Provide the (X, Y) coordinate of the cell's center where the given text is located.  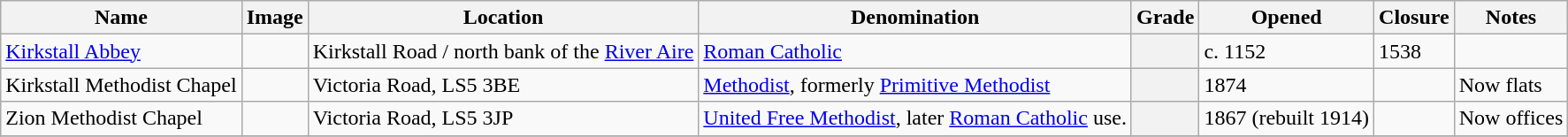
1874 (1287, 85)
1538 (1415, 51)
Roman Catholic (915, 51)
Location (503, 18)
Victoria Road, LS5 3BE (503, 85)
Denomination (915, 18)
Methodist, formerly Primitive Methodist (915, 85)
Notes (1511, 18)
Image (274, 18)
Now offices (1511, 118)
Kirkstall Methodist Chapel (121, 85)
Kirkstall Road / north bank of the River Aire (503, 51)
Grade (1165, 18)
Opened (1287, 18)
1867 (rebuilt 1914) (1287, 118)
Kirkstall Abbey (121, 51)
Victoria Road, LS5 3JP (503, 118)
United Free Methodist, later Roman Catholic use. (915, 118)
c. 1152 (1287, 51)
Now flats (1511, 85)
Zion Methodist Chapel (121, 118)
Name (121, 18)
Closure (1415, 18)
